Return the [x, y] coordinate for the center point of the cell that contains the specified text.  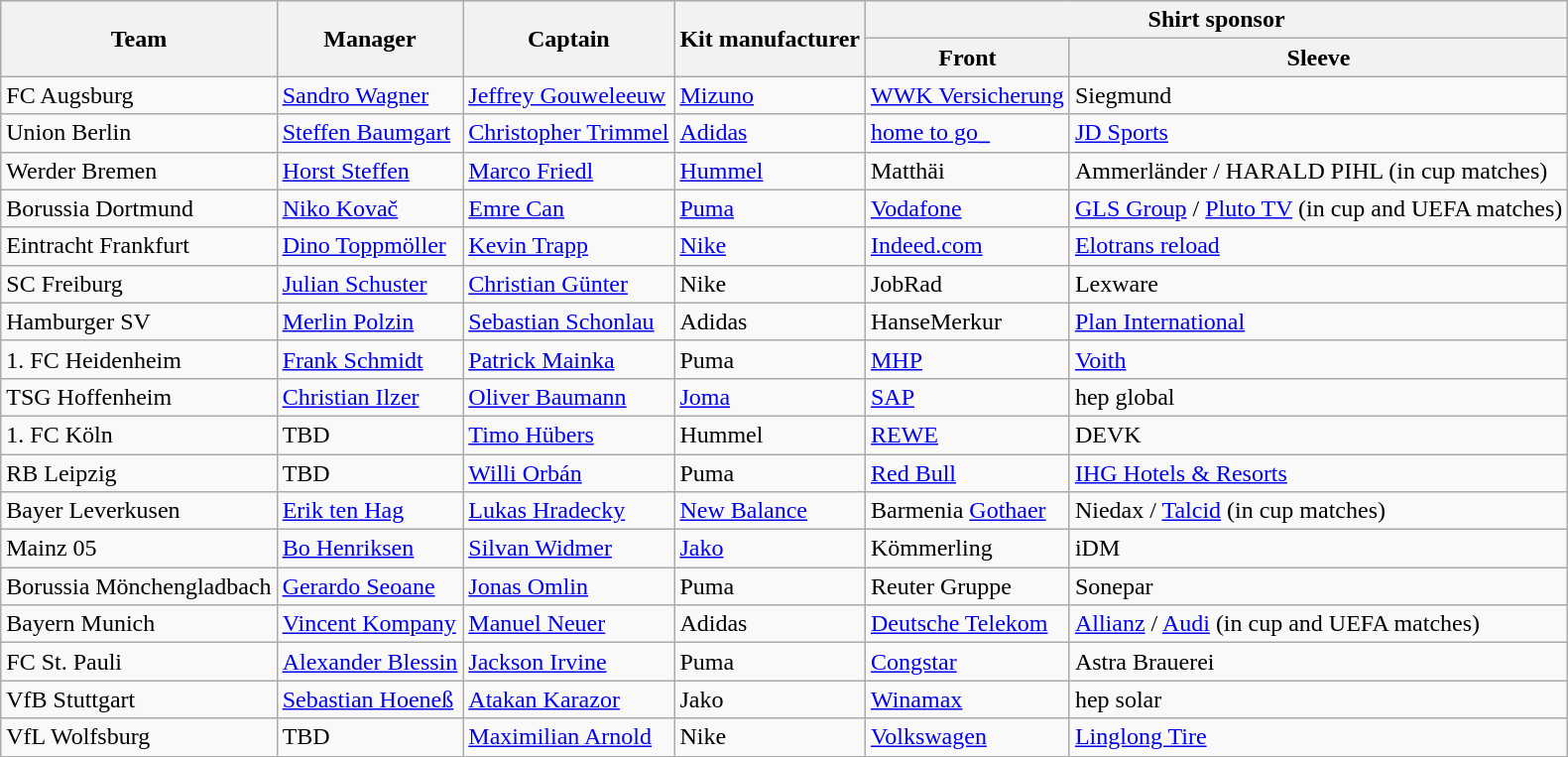
RB Leipzig [139, 473]
GLS Group / Pluto TV (in cup and UEFA matches) [1318, 208]
Winamax [967, 699]
JD Sports [1318, 133]
Captain [569, 39]
Niedax / Talcid (in cup matches) [1318, 511]
Niko Kovač [370, 208]
Borussia Dortmund [139, 208]
Merlin Polzin [370, 321]
home to go_ [967, 133]
Horst Steffen [370, 171]
Matthäi [967, 171]
Sleeve [1318, 58]
Sebastian Hoeneß [370, 699]
Borussia Mönchengladbach [139, 586]
MHP [967, 359]
Mizuno [770, 95]
Jackson Irvine [569, 662]
IHG Hotels & Resorts [1318, 473]
Christian Günter [569, 284]
Oliver Baumann [569, 397]
Siegmund [1318, 95]
Sebastian Schonlau [569, 321]
Elotrans reload [1318, 246]
Astra Brauerei [1318, 662]
New Balance [770, 511]
Congstar [967, 662]
iDM [1318, 549]
Silvan Widmer [569, 549]
TSG Hoffenheim [139, 397]
Manuel Neuer [569, 624]
hep solar [1318, 699]
Red Bull [967, 473]
1. FC Köln [139, 435]
Plan International [1318, 321]
Marco Friedl [569, 171]
Vincent Kompany [370, 624]
Julian Schuster [370, 284]
Reuter Gruppe [967, 586]
DEVK [1318, 435]
Christopher Trimmel [569, 133]
Shirt sponsor [1216, 20]
Gerardo Seoane [370, 586]
Barmenia Gothaer [967, 511]
Kit manufacturer [770, 39]
Mainz 05 [139, 549]
Linglong Tire [1318, 737]
Alexander Blessin [370, 662]
SC Freiburg [139, 284]
Hamburger SV [139, 321]
Steffen Baumgart [370, 133]
VfB Stuttgart [139, 699]
Patrick Mainka [569, 359]
Kevin Trapp [569, 246]
Emre Can [569, 208]
Manager [370, 39]
Erik ten Hag [370, 511]
Team [139, 39]
Dino Toppmöller [370, 246]
Joma [770, 397]
Sonepar [1318, 586]
Bayern Munich [139, 624]
Sandro Wagner [370, 95]
HanseMerkur [967, 321]
Jeffrey Gouweleeuw [569, 95]
FC Augsburg [139, 95]
1. FC Heidenheim [139, 359]
Lukas Hradecky [569, 511]
Union Berlin [139, 133]
Timo Hübers [569, 435]
Lexware [1318, 284]
hep global [1318, 397]
Atakan Karazor [569, 699]
REWE [967, 435]
Jonas Omlin [569, 586]
Bayer Leverkusen [139, 511]
Voith [1318, 359]
Front [967, 58]
SAP [967, 397]
Allianz / Audi (in cup and UEFA matches) [1318, 624]
Maximilian Arnold [569, 737]
Ammerländer / HARALD PIHL (in cup matches) [1318, 171]
Bo Henriksen [370, 549]
Frank Schmidt [370, 359]
Indeed.com [967, 246]
JobRad [967, 284]
Volkswagen [967, 737]
Willi Orbán [569, 473]
Werder Bremen [139, 171]
FC St. Pauli [139, 662]
Vodafone [967, 208]
Kömmerling [967, 549]
WWK Versicherung [967, 95]
Deutsche Telekom [967, 624]
Eintracht Frankfurt [139, 246]
VfL Wolfsburg [139, 737]
Christian Ilzer [370, 397]
